Pinpoint the cell where the given text exists, returning its [x, y] midpoint coordinate. 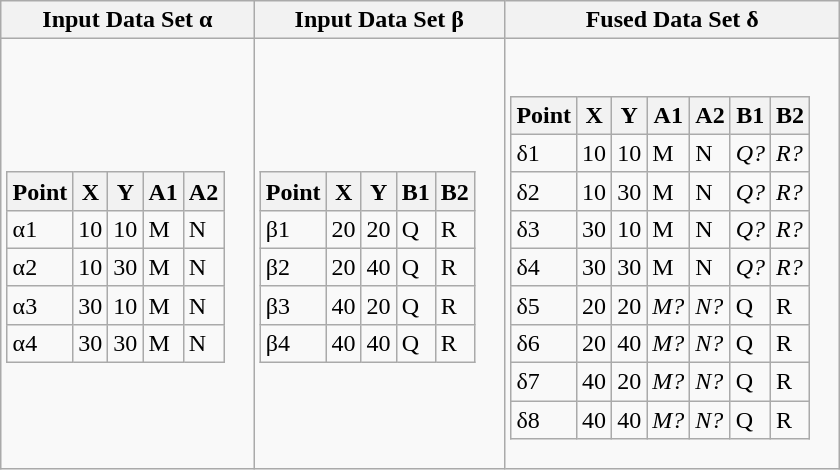
β4 [293, 343]
α4 [40, 343]
Input Data Set α [128, 20]
α2 [40, 267]
δ4 [544, 267]
α3 [40, 305]
δ6 [544, 343]
β1 [293, 229]
δ2 [544, 191]
Input Data Set β [380, 20]
β3 [293, 305]
δ3 [544, 229]
δ7 [544, 382]
Point X Y B1 B2 β1 20 20 Q R β2 20 40 Q R β3 40 20 Q R β4 40 40 Q R [380, 254]
δ5 [544, 305]
α1 [40, 229]
δ8 [544, 420]
δ1 [544, 153]
Fused Data Set δ [672, 20]
Point X Y A1 A2 α1 10 10 M N α2 10 30 M N α3 30 10 M N α4 30 30 M N [128, 254]
β2 [293, 267]
